Provide the [X, Y] coordinate of the cell's center where the given text is located.  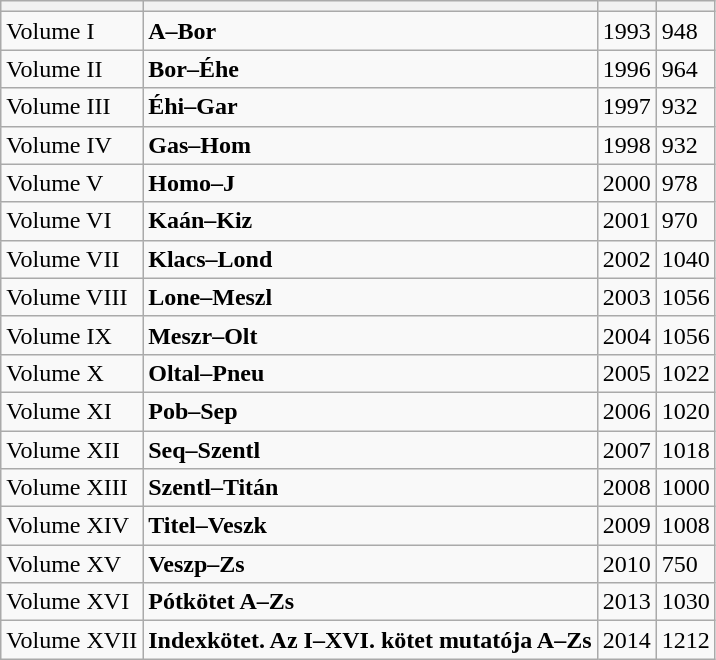
A–Bor [370, 31]
Volume XIV [72, 526]
Volume I [72, 31]
Volume V [72, 183]
948 [686, 31]
Volume XI [72, 411]
1020 [686, 411]
Volume X [72, 373]
750 [686, 564]
Szentl–Titán [370, 488]
Volume VI [72, 221]
Volume IV [72, 145]
Pótkötet A–Zs [370, 602]
1008 [686, 526]
Volume III [72, 107]
Volume XII [72, 449]
Pob–Sep [370, 411]
Volume XV [72, 564]
Volume XVI [72, 602]
1996 [626, 69]
1022 [686, 373]
Meszr–Olt [370, 335]
2002 [626, 259]
1000 [686, 488]
970 [686, 221]
978 [686, 183]
Seq–Szentl [370, 449]
1040 [686, 259]
2010 [626, 564]
Indexkötet. Az I–XVI. kötet mutatója A–Zs [370, 640]
1998 [626, 145]
1212 [686, 640]
Titel–Veszk [370, 526]
2008 [626, 488]
1993 [626, 31]
Volume II [72, 69]
2007 [626, 449]
2006 [626, 411]
Bor–Éhe [370, 69]
Kaán–Kiz [370, 221]
Veszp–Zs [370, 564]
Klacs–Lond [370, 259]
Éhi–Gar [370, 107]
1997 [626, 107]
Volume XVII [72, 640]
2000 [626, 183]
Volume XIII [72, 488]
964 [686, 69]
2003 [626, 297]
2005 [626, 373]
Oltal–Pneu [370, 373]
Homo–J [370, 183]
Volume VII [72, 259]
2001 [626, 221]
2004 [626, 335]
Volume VIII [72, 297]
1030 [686, 602]
2013 [626, 602]
Lone–Meszl [370, 297]
Volume IX [72, 335]
1018 [686, 449]
Gas–Hom [370, 145]
2009 [626, 526]
2014 [626, 640]
